Extract the (x, y) coordinate from the center of the cell holding the provided text.  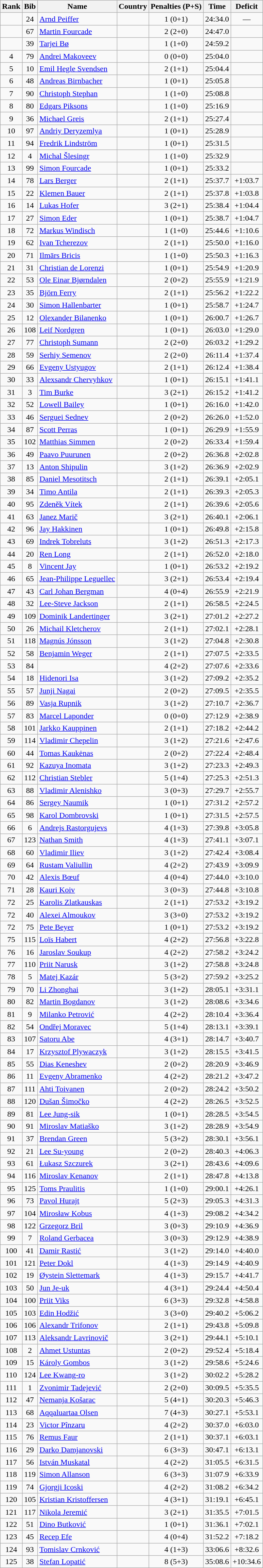
+3:22.8 (247, 939)
28:13.1 (217, 1027)
Country (133, 7)
Dias Keneshev (77, 1064)
Miroslav Kenanov (77, 1176)
+1:42.0 (247, 405)
+6:03.0 (247, 1425)
Time (217, 7)
Peter Dokl (77, 1263)
25:32.9 (217, 156)
+3:41.5 (247, 1052)
Simon Eder (77, 218)
27:10.7 (217, 703)
+5:10.1 (247, 1338)
31:52.2 (217, 1537)
25:27.4 (217, 118)
Karolis Zlatkauskas (77, 902)
+4:41.7 (247, 1275)
+2:02.9 (247, 467)
28:28.9 (217, 1126)
28:14.7 (217, 1039)
1 (30, 1388)
Dominik Landertinger (77, 616)
+4:38.9 (247, 1238)
Grzegorz Bril (77, 1226)
28:21.2 (217, 1076)
Nikola Jeremić (77, 1512)
Lee Su-young (77, 1151)
+2:57.2 (247, 803)
Miroslav Matiaško (77, 1126)
Mirosław Kobus (77, 1213)
27:39.8 (217, 828)
+2:17.3 (247, 541)
+2:02.8 (247, 454)
Ole Einar Bjørndalen (77, 280)
28:08.6 (217, 1002)
27:02.1 (217, 629)
+2:44.2 (247, 728)
+4:58.8 (247, 1300)
Indrek Tobreluts (77, 541)
Lowell Bailey (77, 405)
Ahmet Ustuntas (77, 1350)
Serhiy Semenov (77, 355)
Lee-Steve Jackson (77, 604)
30:27.1 (217, 1412)
Ahti Toivanen (77, 1089)
Jay Hakkinen (77, 529)
26:36.9 (217, 467)
Kazuya Inomata (77, 766)
Sergey Naumik (77, 803)
24:59.2 (217, 44)
+3:36.4 (247, 1014)
27:59.2 (217, 977)
+1:38.4 (247, 367)
+3:08.4 (247, 852)
26:00.7 (217, 317)
+4:50.4 (247, 1288)
+1:04.7 (247, 218)
+3:40.7 (247, 1039)
Christoph Stephan (77, 93)
35:08.6 (217, 1562)
Aleksandr Lavrinovič (77, 1338)
27:25.3 (217, 778)
+2:35.5 (247, 691)
Darko Damjanovski (77, 1450)
26:29.9 (217, 430)
+3:54.9 (247, 1126)
Andrei Makoveev (77, 56)
+1:29.0 (247, 330)
27:09.2 (217, 678)
Kristian Kristoffersen (77, 1499)
25:28.9 (217, 131)
+2:27.2 (247, 616)
Magnús Jónsson (77, 641)
+1:59.4 (247, 442)
+4:26.1 (247, 1189)
29:44.1 (217, 1338)
+3:39.1 (247, 1027)
2 (30, 1350)
Recep Efe (77, 1537)
Li Zhonghai (77, 989)
+1:52.0 (247, 417)
27:18.2 (217, 728)
+2:05.1 (247, 479)
26:03.2 (217, 342)
+2:33.5 (247, 653)
27:21.6 (217, 740)
+2:49.3 (247, 766)
+2:28.1 (247, 629)
Ivan Tcherezov (77, 243)
Evgeny Abramenko (77, 1076)
24:34.0 (217, 19)
+3:50.2 (247, 1089)
Satoru Abe (77, 1039)
Rustam Valiullin (77, 865)
+1:03.8 (247, 193)
+2:18.0 (247, 554)
Paavo Puurunen (77, 454)
Fredrik Lindström (77, 143)
27:04.8 (217, 641)
+4:34.2 (247, 1213)
30:09.5 (217, 1388)
Deficit (247, 7)
+1:29.2 (247, 342)
+2:05.6 (247, 504)
+2:05.3 (247, 492)
+2:35.2 (247, 678)
Milanko Petrović (77, 1014)
25:54.9 (217, 268)
Matej Kazár (77, 977)
27:43.9 (217, 865)
Dino Butković (77, 1524)
+1:16.3 (247, 255)
25:05.8 (217, 81)
30:37.0 (217, 1425)
+2:24.5 (247, 604)
29:43.8 (217, 1325)
Simon Fourcade (77, 168)
Carl Johan Bergman (77, 591)
27:01.2 (217, 616)
+3:47.2 (247, 1076)
25:58.7 (217, 305)
Penalties (P+S) (176, 7)
Marcel Laponder (77, 716)
Olexander Bilanenko (77, 317)
27:09.5 (217, 691)
29:12.9 (217, 1238)
Andriy Deryzemlya (77, 131)
Toms Praulitis (77, 1189)
29:14.9 (217, 1263)
István Muskatal (77, 1462)
+3:46.9 (247, 1064)
28:43.6 (217, 1164)
Junji Nagai (77, 691)
+1:55.9 (247, 430)
25:50.3 (217, 255)
+3:34.6 (247, 1002)
28:05.1 (217, 989)
+7:02.1 (247, 1524)
+4:40.9 (247, 1263)
27:31.5 (217, 815)
Lukas Hofer (77, 206)
Daniel Mesotitsch (77, 479)
+1:16.0 (247, 243)
7 (4+3) (176, 1412)
8 (5+3) (176, 1562)
29:14.0 (217, 1251)
+2:15.8 (247, 529)
+1:21.9 (247, 280)
+5:24.6 (247, 1363)
Jun Je-uk (77, 1288)
+6:33.9 (247, 1475)
Krzysztof Plywaczyk (77, 1052)
33:06.6 (217, 1549)
+1:26.7 (247, 317)
— (247, 19)
Scott Perras (77, 430)
Andreas Birnbacher (77, 81)
26:16.0 (217, 405)
+2:57.5 (247, 815)
Name (77, 7)
28:30.1 (217, 1138)
+2:19.2 (247, 566)
Leif Nordgren (77, 330)
Lars Berger (77, 181)
Emil Hegle Svendsen (77, 69)
Gjorgji Icoski (77, 1487)
26:52.0 (217, 554)
27:31.2 (217, 803)
Björn Ferry (77, 293)
26:53.4 (217, 579)
+2:55.7 (247, 790)
Tomas Kaukėnas (77, 753)
Zdeněk Vítek (77, 504)
28:10.4 (217, 1014)
Tarjei Bø (77, 44)
Dušan Šimočko (77, 1101)
25:44.6 (217, 230)
Rank (11, 7)
+3:05.8 (247, 828)
Remus Faur (77, 1437)
Pete Beyer (77, 927)
26:49.8 (217, 529)
+1:22.2 (247, 293)
25:50.0 (217, 243)
Roland Gerbacea (77, 1238)
28:20.9 (217, 1064)
Ren Long (77, 554)
28:28.5 (217, 1114)
Michael Greis (77, 118)
3 (30, 392)
+5:28.2 (247, 1375)
+2:36.7 (247, 703)
28:40.3 (217, 1151)
+4:09.6 (247, 1164)
+2:38.9 (247, 716)
29:15.7 (217, 1275)
+5:18.4 (247, 1350)
+2:51.3 (247, 778)
74 (30, 1487)
+5:53.1 (247, 1412)
26:15.2 (217, 392)
31:35.5 (217, 1512)
29:05.3 (217, 1201)
27:29.7 (217, 790)
+4:06.3 (247, 1151)
+2:33.6 (247, 666)
Lee Jung-sik (77, 1114)
+3:56.1 (247, 1138)
+2:21.9 (247, 591)
27:22.4 (217, 753)
29:40.2 (217, 1313)
+1:24.7 (247, 305)
+5:35.5 (247, 1388)
25:16.9 (217, 106)
28:24.2 (217, 1089)
26:39.1 (217, 479)
25:37.8 (217, 193)
27:07.5 (217, 653)
+4:13.8 (247, 1176)
25:56.2 (217, 293)
25:38.7 (217, 218)
Kauri Koiv (77, 890)
27:07.6 (217, 666)
26:33.4 (217, 442)
Nemanja Košarac (77, 1400)
Michal Šlesingr (77, 156)
Ondřej Moravec (77, 1027)
25:38.4 (217, 206)
+1:10.6 (247, 230)
25:04.0 (217, 56)
+3:07.1 (247, 840)
27:56.8 (217, 939)
+1:04.4 (247, 206)
Vasja Rupnik (77, 703)
31:08.2 (217, 1487)
26:39.3 (217, 492)
31:19.1 (217, 1499)
+8:32.6 (247, 1549)
27:23.3 (217, 766)
Jean-Philippe Leguellec (77, 579)
+10:34.6 (247, 1562)
+4:40.0 (247, 1251)
+2:06.1 (247, 516)
Hidenori Isa (77, 678)
31:05.5 (217, 1462)
+3:25.2 (247, 977)
26:36.8 (217, 454)
26:39.6 (217, 504)
31:07.9 (217, 1475)
Vincent Jay (77, 566)
+7:18.2 (247, 1537)
+3:31.1 (247, 989)
Nathan Smith (77, 840)
Victor Pînzaru (77, 1425)
+3:09.9 (247, 865)
Vladimir Chepelin (77, 740)
Martin Fourcade (77, 31)
25:08.8 (217, 93)
+1:03.7 (247, 181)
Łukasz Szczurek (77, 1164)
+3:54.5 (247, 1114)
26:40.1 (217, 516)
24:47.0 (217, 31)
28:26.5 (217, 1101)
+5:06.2 (247, 1313)
Matthias Simmen (77, 442)
+3:24.2 (247, 952)
26:55.9 (217, 591)
29:32.8 (217, 1300)
Damir Rastić (77, 1251)
30:37.1 (217, 1437)
Andrejs Rastorgujevs (77, 828)
29:00.1 (217, 1189)
+2:30.8 (247, 641)
Alexandr Trifonov (77, 1325)
Anton Shipulin (77, 467)
Lee Kwang-ro (77, 1375)
27:12.9 (217, 716)
Markus Windisch (77, 230)
Janez Marič (77, 516)
+1:41.1 (247, 380)
Alexei Almoukov (77, 915)
27:44.0 (217, 877)
+4:36.9 (247, 1226)
Christoph Sumann (77, 342)
Pavol Hurajt (77, 1201)
Øystein Slettemark (77, 1275)
+1:37.4 (247, 355)
Christian de Lorenzi (77, 268)
+3:52.5 (247, 1101)
5 (4+1) (176, 1400)
Alexis Bœuf (77, 877)
Benjamin Weger (77, 653)
25:31.5 (217, 143)
27:58.8 (217, 965)
27:41.1 (217, 840)
+4:31.3 (247, 1201)
25:37.7 (217, 181)
25:04.4 (217, 69)
Alexsandr Chervyhkov (77, 380)
Edin Hodžić (77, 1313)
+3:10.0 (247, 877)
Károly Gombos (77, 1363)
Tomislav Crnković (77, 1549)
Michail Kletcherov (77, 629)
+3:10.8 (247, 890)
+6:13.1 (247, 1450)
+7:01.5 (247, 1512)
+6:03.1 (247, 1437)
+5:09.8 (247, 1325)
25:55.9 (217, 280)
Stefan Lopatić (77, 1562)
Aqqaluartaa Olsen (77, 1412)
31:36.1 (217, 1524)
+6:31.5 (247, 1462)
Jarkko Kauppinen (77, 728)
25:33.2 (217, 168)
Tim Burke (77, 392)
+6:34.2 (247, 1487)
Loïs Habert (77, 939)
30:47.1 (217, 1450)
26:11.4 (217, 355)
Zvonimir Tadejević (77, 1388)
Simon Hallenbarter (77, 305)
29:52.4 (217, 1350)
27:42.4 (217, 852)
Evgeny Ustyugov (77, 367)
Edgars Piksons (77, 106)
+6:45.1 (247, 1499)
30:02.2 (217, 1375)
+2:47.6 (247, 740)
26:15.1 (217, 380)
29:58.6 (217, 1363)
26:26.0 (217, 417)
Bib (30, 7)
+1:20.9 (247, 268)
26:51.3 (217, 541)
+2:19.4 (247, 579)
+3:24.8 (247, 965)
Timo Antila (77, 492)
Vladimir Iliev (77, 852)
Arnd Peiffer (77, 19)
28:15.5 (217, 1052)
26:58.5 (217, 604)
Brendan Green (77, 1138)
Karol Dombrovski (77, 815)
30:20.3 (217, 1400)
29:08.2 (217, 1213)
+5:46.3 (247, 1400)
Jaroslav Soukup (77, 952)
Priit Viks (77, 1300)
73 (30, 1201)
5 (2+3) (176, 1201)
Martin Bogdanov (77, 1002)
Simon Allanson (77, 1475)
26:12.4 (217, 367)
+1:41.2 (247, 392)
29:10.9 (217, 1226)
Ilmārs Bricis (77, 255)
Vladimir Alenishko (77, 790)
29:24.4 (217, 1288)
Christian Stebler (77, 778)
26:53.2 (217, 566)
27:58.2 (217, 952)
28:47.8 (217, 1176)
Priit Narusk (77, 965)
+2:48.4 (247, 753)
Serguei Sednev (77, 417)
Klemen Bauer (77, 193)
26:03.0 (217, 330)
27:44.8 (217, 890)
